Capture the cell that displays the provided text and extract its (X, Y) central coordinate. 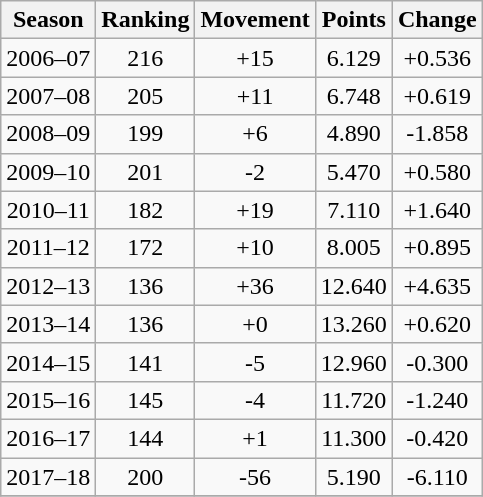
11.300 (354, 438)
-0.420 (437, 438)
2010–11 (48, 210)
12.960 (354, 362)
145 (146, 400)
200 (146, 477)
-4 (255, 400)
5.190 (354, 477)
2006–07 (48, 58)
Change (437, 20)
+0.620 (437, 324)
2007–08 (48, 96)
+10 (255, 248)
+4.635 (437, 286)
6.129 (354, 58)
199 (146, 134)
+0.619 (437, 96)
+0.580 (437, 172)
141 (146, 362)
172 (146, 248)
+6 (255, 134)
Season (48, 20)
+36 (255, 286)
13.260 (354, 324)
2011–12 (48, 248)
-1.240 (437, 400)
+0 (255, 324)
Movement (255, 20)
+19 (255, 210)
2008–09 (48, 134)
-5 (255, 362)
2014–15 (48, 362)
2013–14 (48, 324)
144 (146, 438)
+0.536 (437, 58)
4.890 (354, 134)
-0.300 (437, 362)
-1.858 (437, 134)
+15 (255, 58)
Points (354, 20)
12.640 (354, 286)
7.110 (354, 210)
-6.110 (437, 477)
+0.895 (437, 248)
182 (146, 210)
205 (146, 96)
6.748 (354, 96)
2015–16 (48, 400)
+11 (255, 96)
8.005 (354, 248)
2009–10 (48, 172)
2012–13 (48, 286)
216 (146, 58)
Ranking (146, 20)
201 (146, 172)
+1 (255, 438)
11.720 (354, 400)
5.470 (354, 172)
-56 (255, 477)
2016–17 (48, 438)
+1.640 (437, 210)
2017–18 (48, 477)
-2 (255, 172)
